Identify which cell holds the provided text, then report its [x, y] central coordinate. 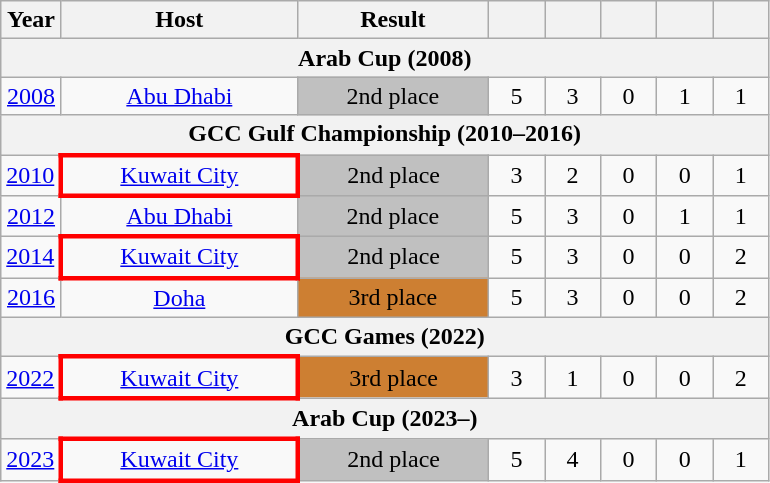
2008 [32, 96]
2014 [32, 258]
Arab Cup (2008) [385, 58]
Result [392, 20]
Year [32, 20]
2023 [32, 460]
GCC Gulf Championship (2010–2016) [385, 135]
2022 [32, 378]
GCC Games (2022) [385, 337]
2016 [32, 298]
2012 [32, 216]
2010 [32, 174]
Arab Cup (2023–) [385, 418]
4 [572, 460]
Doha [179, 298]
Host [179, 20]
